Return (X, Y) of the center of cell containing provided text 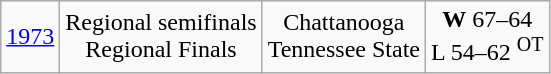
1973 (30, 37)
Regional semifinalsRegional Finals (161, 37)
ChattanoogaTennessee State (344, 37)
W 67–64L 54–62 OT (488, 37)
